Scan for the cell matching the given text and deliver its (x, y) coordinate at center. 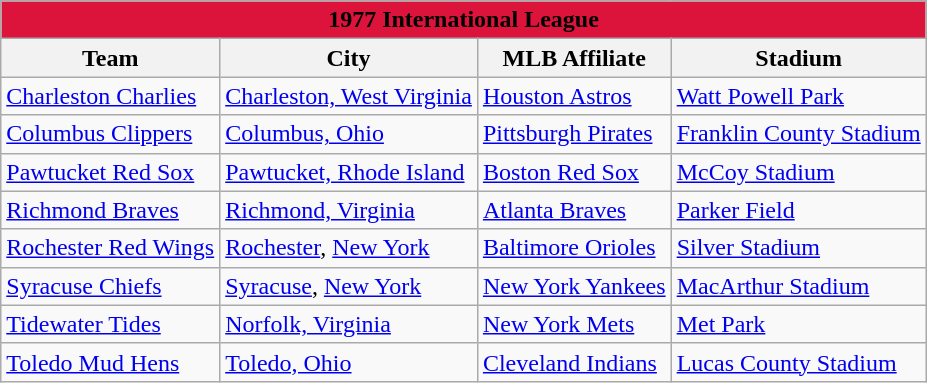
City (349, 58)
Rochester, New York (349, 248)
Silver Stadium (798, 248)
Richmond, Virginia (349, 210)
Baltimore Orioles (574, 248)
Syracuse Chiefs (110, 286)
New York Yankees (574, 286)
Watt Powell Park (798, 96)
Lucas County Stadium (798, 362)
Parker Field (798, 210)
Tidewater Tides (110, 324)
Pittsburgh Pirates (574, 134)
Norfolk, Virginia (349, 324)
Columbus, Ohio (349, 134)
Boston Red Sox (574, 172)
1977 International League (464, 20)
Charleston, West Virginia (349, 96)
New York Mets (574, 324)
Team (110, 58)
MacArthur Stadium (798, 286)
Syracuse, New York (349, 286)
Charleston Charlies (110, 96)
Toledo Mud Hens (110, 362)
Franklin County Stadium (798, 134)
Columbus Clippers (110, 134)
Rochester Red Wings (110, 248)
Richmond Braves (110, 210)
MLB Affiliate (574, 58)
Atlanta Braves (574, 210)
Pawtucket, Rhode Island (349, 172)
Stadium (798, 58)
Pawtucket Red Sox (110, 172)
Met Park (798, 324)
Houston Astros (574, 96)
Toledo, Ohio (349, 362)
Cleveland Indians (574, 362)
McCoy Stadium (798, 172)
